Return (X, Y) of the center of cell containing provided text 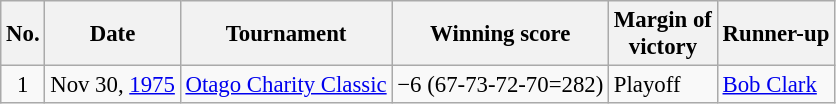
Bob Clark (776, 85)
Playoff (664, 85)
−6 (67-73-72-70=282) (500, 85)
Otago Charity Classic (286, 85)
Tournament (286, 34)
No. (23, 34)
Nov 30, 1975 (112, 85)
Date (112, 34)
1 (23, 85)
Margin ofvictory (664, 34)
Runner-up (776, 34)
Winning score (500, 34)
